Pinpoint the cell where the given text exists, returning its (X, Y) midpoint coordinate. 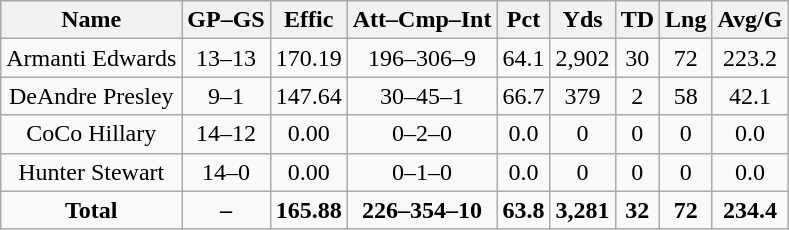
14–0 (226, 172)
170.19 (308, 58)
14–12 (226, 134)
13–13 (226, 58)
Avg/G (750, 20)
2 (637, 96)
0–2–0 (422, 134)
2,902 (582, 58)
Armanti Edwards (92, 58)
165.88 (308, 210)
32 (637, 210)
42.1 (750, 96)
GP–GS (226, 20)
196–306–9 (422, 58)
Effic (308, 20)
Lng (686, 20)
63.8 (524, 210)
3,281 (582, 210)
Att–Cmp–Int (422, 20)
Total (92, 210)
58 (686, 96)
TD (637, 20)
0–1–0 (422, 172)
Hunter Stewart (92, 172)
64.1 (524, 58)
226–354–10 (422, 210)
9–1 (226, 96)
DeAndre Presley (92, 96)
223.2 (750, 58)
66.7 (524, 96)
– (226, 210)
CoCo Hillary (92, 134)
234.4 (750, 210)
147.64 (308, 96)
Pct (524, 20)
30–45–1 (422, 96)
Name (92, 20)
30 (637, 58)
Yds (582, 20)
379 (582, 96)
